Locate the cell with the specified text and output its [X, Y] center coordinate. 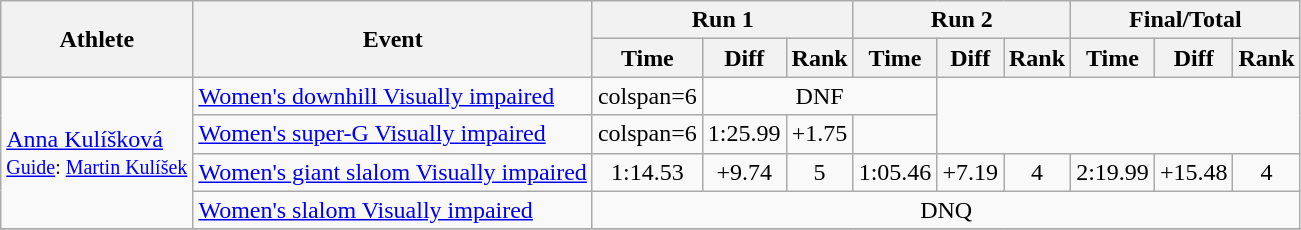
Athlete [97, 39]
+9.74 [744, 172]
Run 2 [962, 20]
+15.48 [1194, 172]
Event [393, 39]
+1.75 [820, 134]
5 [820, 172]
+7.19 [970, 172]
1:14.53 [647, 172]
1:05.46 [895, 172]
2:19.99 [1113, 172]
Women's downhill Visually impaired [393, 96]
Anna KulíškováGuide: Martin Kulíšek [97, 153]
DNF [820, 96]
Women's giant slalom Visually impaired [393, 172]
1:25.99 [744, 134]
DNQ [946, 210]
Women's super-G Visually impaired [393, 134]
Final/Total [1186, 20]
Run 1 [722, 20]
Women's slalom Visually impaired [393, 210]
